Identify which cell holds the provided text, then report its (x, y) central coordinate. 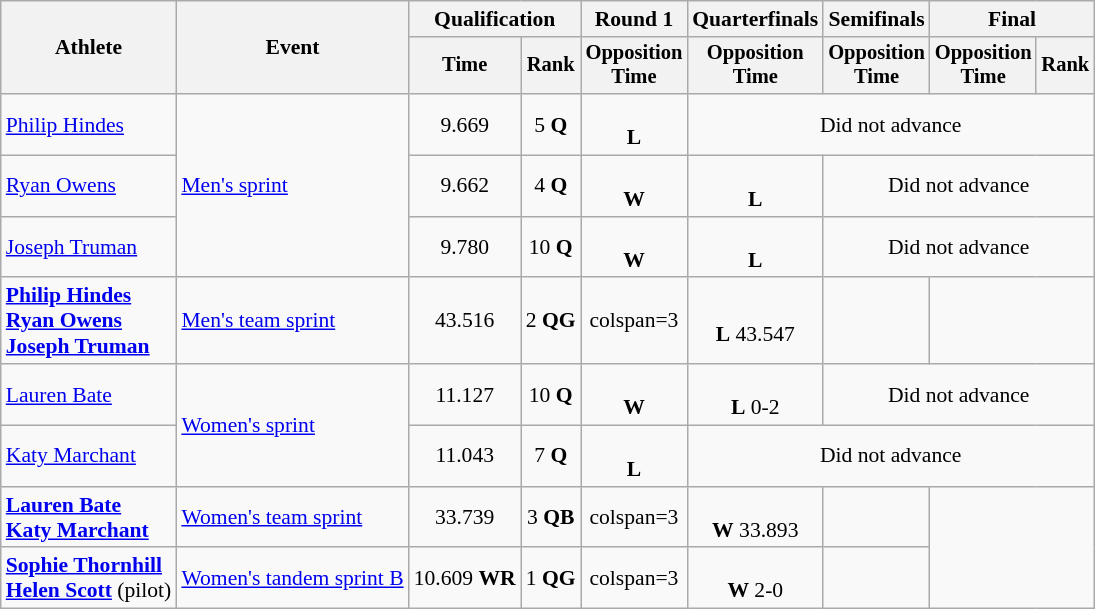
Lauren Bate (89, 394)
Athlete (89, 48)
10.609 WR (465, 578)
Women's sprint (292, 425)
2 QG (551, 322)
43.516 (465, 322)
Men's team sprint (292, 322)
W 2-0 (755, 578)
Katy Marchant (89, 456)
11.043 (465, 456)
7 Q (551, 456)
Philip HindesRyan OwensJoseph Truman (89, 322)
Philip Hindes (89, 124)
11.127 (465, 394)
5 Q (551, 124)
Round 1 (634, 19)
33.739 (465, 518)
Joseph Truman (89, 248)
W 33.893 (755, 518)
9.780 (465, 248)
Event (292, 48)
Quarterfinals (755, 19)
Ryan Owens (89, 186)
9.669 (465, 124)
Semifinals (876, 19)
Men's sprint (292, 186)
4 Q (551, 186)
Women's team sprint (292, 518)
Final (1012, 19)
Qualification (495, 19)
Lauren BateKaty Marchant (89, 518)
L 43.547 (755, 322)
Women's tandem sprint B (292, 578)
Time (465, 66)
9.662 (465, 186)
1 QG (551, 578)
Sophie ThornhillHelen Scott (pilot) (89, 578)
3 QB (551, 518)
L 0-2 (755, 394)
